Find where the given text appears and provide that cell's center as (x, y) coordinate. 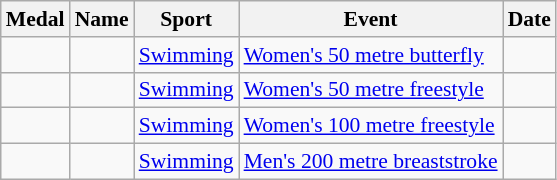
Sport (186, 19)
Women's 100 metre freestyle (371, 126)
Women's 50 metre freestyle (371, 90)
Date (530, 19)
Men's 200 metre breaststroke (371, 162)
Medal (36, 19)
Name (102, 19)
Event (371, 19)
Women's 50 metre butterfly (371, 55)
